From the cell containing the given text, extract its center point as [X, Y] coordinate. 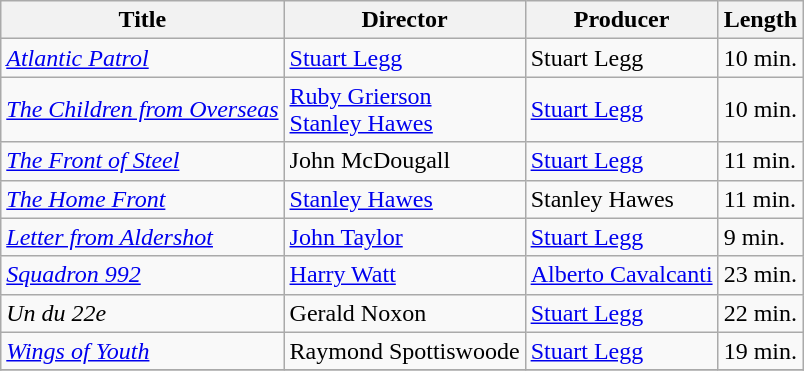
Alberto Cavalcanti [622, 275]
Title [142, 20]
Wings of Youth [142, 351]
Length [760, 20]
Atlantic Patrol [142, 58]
Ruby GriersonStanley Hawes [404, 110]
Producer [622, 20]
Harry Watt [404, 275]
John McDougall [404, 161]
The Front of Steel [142, 161]
Director [404, 20]
The Children from Overseas [142, 110]
Squadron 992 [142, 275]
Gerald Noxon [404, 313]
23 min. [760, 275]
Letter from Aldershot [142, 237]
19 min. [760, 351]
Raymond Spottiswoode [404, 351]
Un du 22e [142, 313]
The Home Front [142, 199]
9 min. [760, 237]
John Taylor [404, 237]
22 min. [760, 313]
